Return the [X, Y] coordinate for the center point of the cell that contains the specified text.  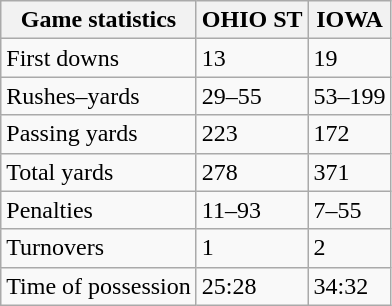
Rushes–yards [99, 96]
IOWA [350, 20]
Time of possession [99, 286]
Total yards [99, 172]
Passing yards [99, 134]
Turnovers [99, 248]
13 [252, 58]
11–93 [252, 210]
19 [350, 58]
172 [350, 134]
223 [252, 134]
2 [350, 248]
Penalties [99, 210]
53–199 [350, 96]
First downs [99, 58]
OHIO ST [252, 20]
371 [350, 172]
278 [252, 172]
29–55 [252, 96]
25:28 [252, 286]
1 [252, 248]
Game statistics [99, 20]
34:32 [350, 286]
7–55 [350, 210]
